Return the [x, y] coordinate for the center point of the cell that contains the specified text.  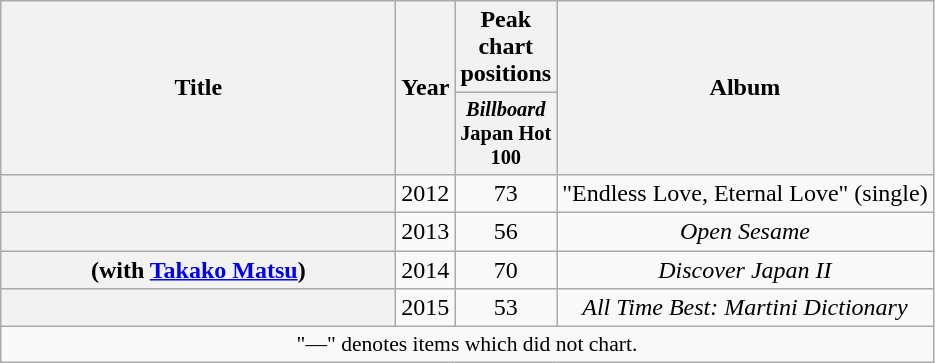
70 [506, 270]
Peak chart positions [506, 47]
Billboard Japan Hot 100 [506, 134]
53 [506, 308]
Year [426, 88]
2012 [426, 193]
73 [506, 193]
2015 [426, 308]
Title [198, 88]
Open Sesame [746, 232]
All Time Best: Martini Dictionary [746, 308]
2013 [426, 232]
Discover Japan II [746, 270]
"—" denotes items which did not chart. [467, 345]
2014 [426, 270]
(with Takako Matsu) [198, 270]
"Endless Love, Eternal Love" (single) [746, 193]
56 [506, 232]
Album [746, 88]
